Determine the (X, Y) coordinate at the center of the cell enclosing the given text.  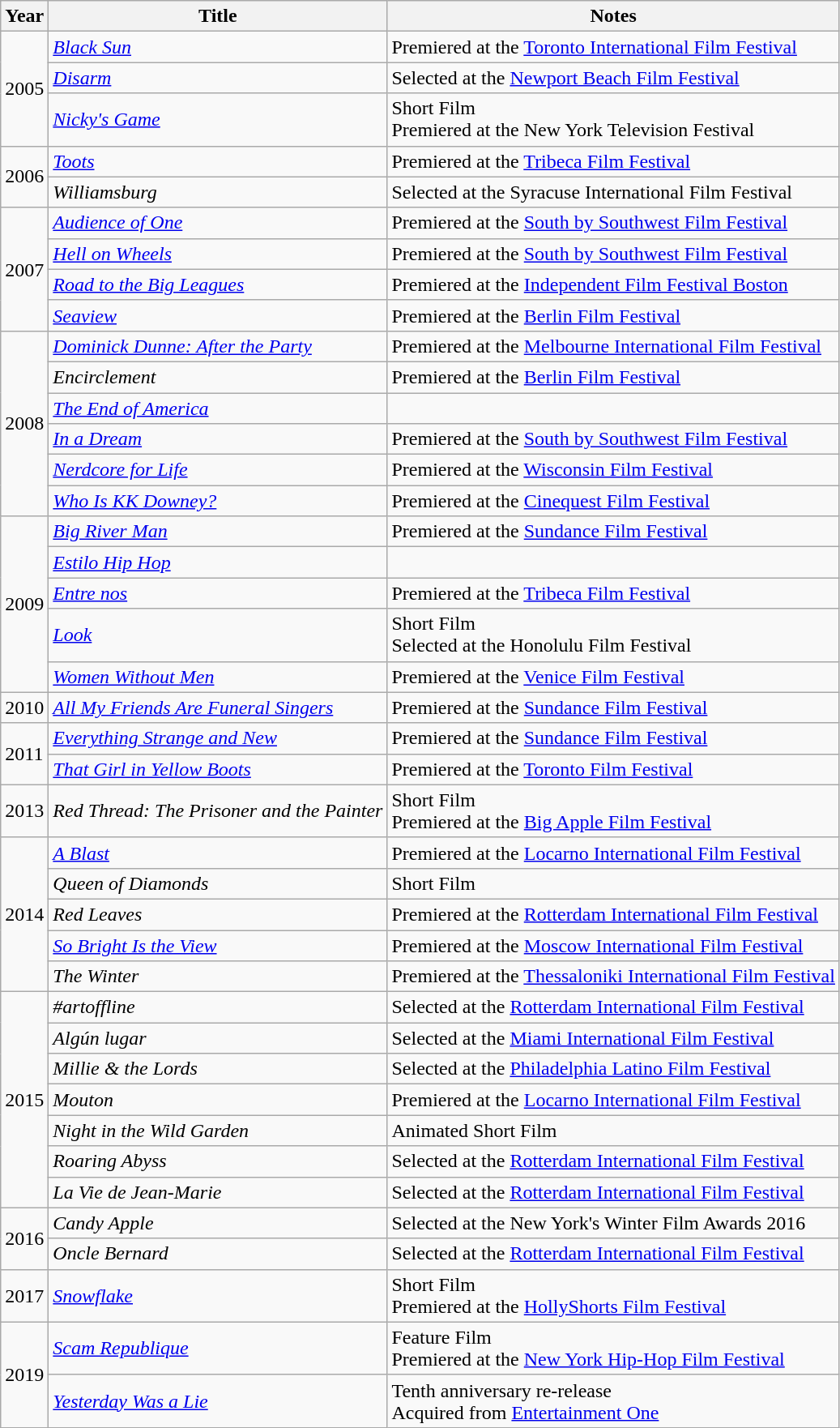
2019 (24, 1375)
Encirclement (218, 377)
That Girl in Yellow Boots (218, 769)
Tenth anniversary re-releaseAcquired from Entertainment One (614, 1400)
2015 (24, 1100)
Short Film (614, 883)
2010 (24, 708)
Premiered at the Independent Film Festival Boston (614, 284)
2005 (24, 89)
Short FilmPremiered at the New York Television Festival (614, 120)
2016 (24, 1238)
#artoffline (218, 1007)
Black Sun (218, 47)
Big River Man (218, 532)
The Winter (218, 977)
2009 (24, 605)
Selected at the Newport Beach Film Festival (614, 78)
Audience of One (218, 223)
Hell on Wheels (218, 254)
Premiered at the Cinequest Film Festival (614, 501)
Candy Apple (218, 1223)
Short FilmPremiered at the HollyShorts Film Festival (614, 1295)
Premiered at the Rotterdam International Film Festival (614, 914)
Seaview (218, 315)
Entre nos (218, 593)
Premiered at the Venice Film Festival (614, 677)
Premiered at the Toronto International Film Festival (614, 47)
Year (24, 16)
Williamsburg (218, 192)
Selected at the Miami International Film Festival (614, 1038)
Who Is KK Downey? (218, 501)
The End of America (218, 408)
Nicky's Game (218, 120)
Snowflake (218, 1295)
Selected at the New York's Winter Film Awards 2016 (614, 1223)
Roaring Abyss (218, 1161)
So Bright Is the View (218, 946)
Disarm (218, 78)
Oncle Bernard (218, 1254)
Estilo Hip Hop (218, 562)
Nerdcore for Life (218, 470)
Premiered at the Wisconsin Film Festival (614, 470)
Selected at the Syracuse International Film Festival (614, 192)
2008 (24, 423)
2006 (24, 177)
Red Thread: The Prisoner and the Painter (218, 810)
Feature FilmPremiered at the New York Hip-Hop Film Festival (614, 1349)
Animated Short Film (614, 1131)
In a Dream (218, 439)
All My Friends Are Funeral Singers (218, 708)
Notes (614, 16)
2014 (24, 914)
2013 (24, 810)
Red Leaves (218, 914)
Queen of Diamonds (218, 883)
Everything Strange and New (218, 738)
Mouton (218, 1100)
A Blast (218, 853)
Yesterday Was a Lie (218, 1400)
La Vie de Jean-Marie (218, 1192)
2017 (24, 1295)
2007 (24, 269)
Road to the Big Leagues (218, 284)
Premiered at the Moscow International Film Festival (614, 946)
Dominick Dunne: After the Party (218, 346)
Night in the Wild Garden (218, 1131)
Short FilmPremiered at the Big Apple Film Festival (614, 810)
Premiered at the Toronto Film Festival (614, 769)
Millie & the Lords (218, 1069)
Premiered at the Melbourne International Film Festival (614, 346)
Premiered at the Thessaloniki International Film Festival (614, 977)
Short FilmSelected at the Honolulu Film Festival (614, 635)
Selected at the Philadelphia Latino Film Festival (614, 1069)
Algún lugar (218, 1038)
Look (218, 635)
Title (218, 16)
Scam Republique (218, 1349)
Women Without Men (218, 677)
2011 (24, 754)
Toots (218, 161)
